From the cell containing the given text, extract its center point as (X, Y) coordinate. 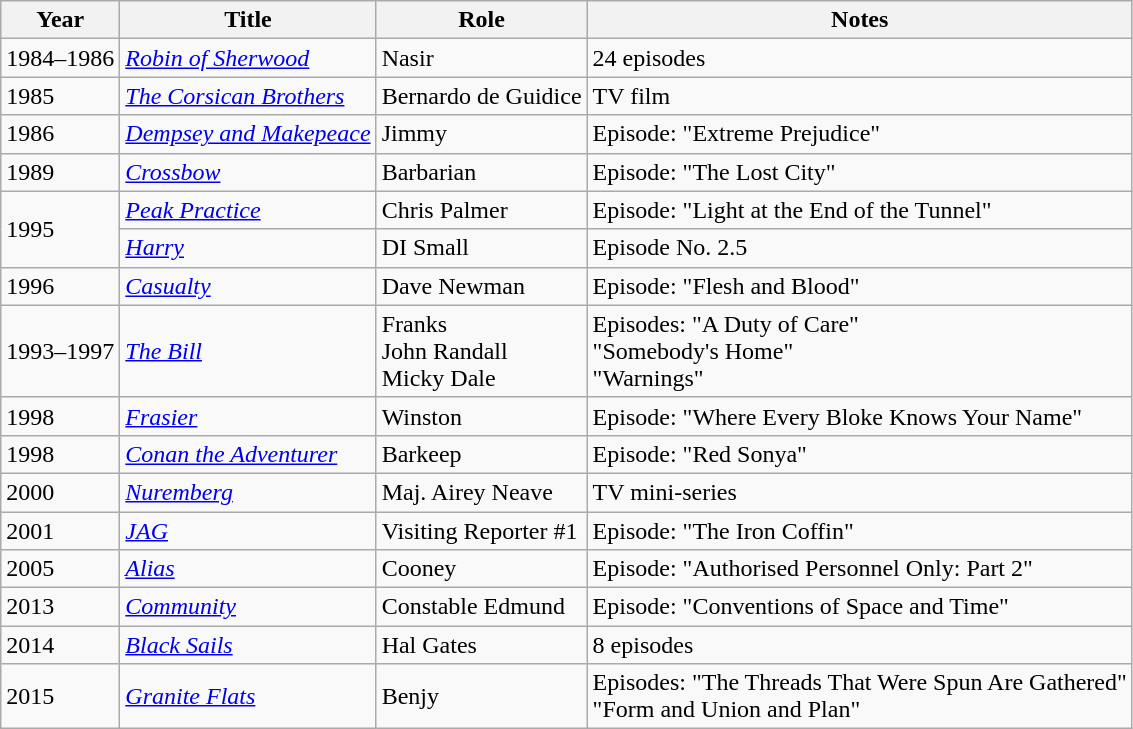
1989 (60, 172)
Crossbow (248, 172)
Title (248, 20)
Nasir (482, 58)
1985 (60, 96)
Episode: "Where Every Bloke Knows Your Name" (860, 416)
1996 (60, 286)
Cooney (482, 569)
Winston (482, 416)
TV film (860, 96)
1986 (60, 134)
Hal Gates (482, 645)
Episode: "Red Sonya" (860, 454)
2001 (60, 531)
2014 (60, 645)
Conan the Adventurer (248, 454)
Barbarian (482, 172)
Community (248, 607)
Jimmy (482, 134)
Frasier (248, 416)
Barkeep (482, 454)
2013 (60, 607)
Casualty (248, 286)
Granite Flats (248, 696)
FranksJohn RandallMicky Dale (482, 351)
8 episodes (860, 645)
Year (60, 20)
Episode No. 2.5 (860, 248)
Visiting Reporter #1 (482, 531)
Alias (248, 569)
Episode: "The Iron Coffin" (860, 531)
DI Small (482, 248)
1984–1986 (60, 58)
JAG (248, 531)
Bernardo de Guidice (482, 96)
1993–1997 (60, 351)
Episodes: "The Threads That Were Spun Are Gathered""Form and Union and Plan" (860, 696)
Episodes: "A Duty of Care""Somebody's Home""Warnings" (860, 351)
Maj. Airey Neave (482, 492)
TV mini-series (860, 492)
Nuremberg (248, 492)
Constable Edmund (482, 607)
Black Sails (248, 645)
The Corsican Brothers (248, 96)
Peak Practice (248, 210)
Notes (860, 20)
Dave Newman (482, 286)
2005 (60, 569)
Episode: "Authorised Personnel Only: Part 2" (860, 569)
24 episodes (860, 58)
Episode: "Conventions of Space and Time" (860, 607)
Chris Palmer (482, 210)
The Bill (248, 351)
Harry (248, 248)
Role (482, 20)
Episode: "Light at the End of the Tunnel" (860, 210)
Episode: "Extreme Prejudice" (860, 134)
Episode: "The Lost City" (860, 172)
Robin of Sherwood (248, 58)
2000 (60, 492)
Episode: "Flesh and Blood" (860, 286)
2015 (60, 696)
Benjy (482, 696)
Dempsey and Makepeace (248, 134)
1995 (60, 229)
